Extract the (X, Y) coordinate from the center of the cell holding the provided text.  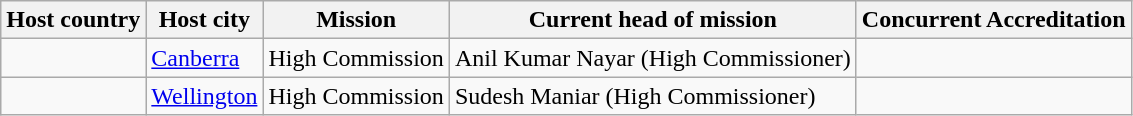
Anil Kumar Nayar (High Commissioner) (652, 58)
Canberra (204, 58)
Sudesh Maniar (High Commissioner) (652, 96)
Mission (356, 20)
Host country (74, 20)
Concurrent Accreditation (994, 20)
Wellington (204, 96)
Current head of mission (652, 20)
Host city (204, 20)
